Provide the (x, y) coordinate of the cell's center where the given text is located.  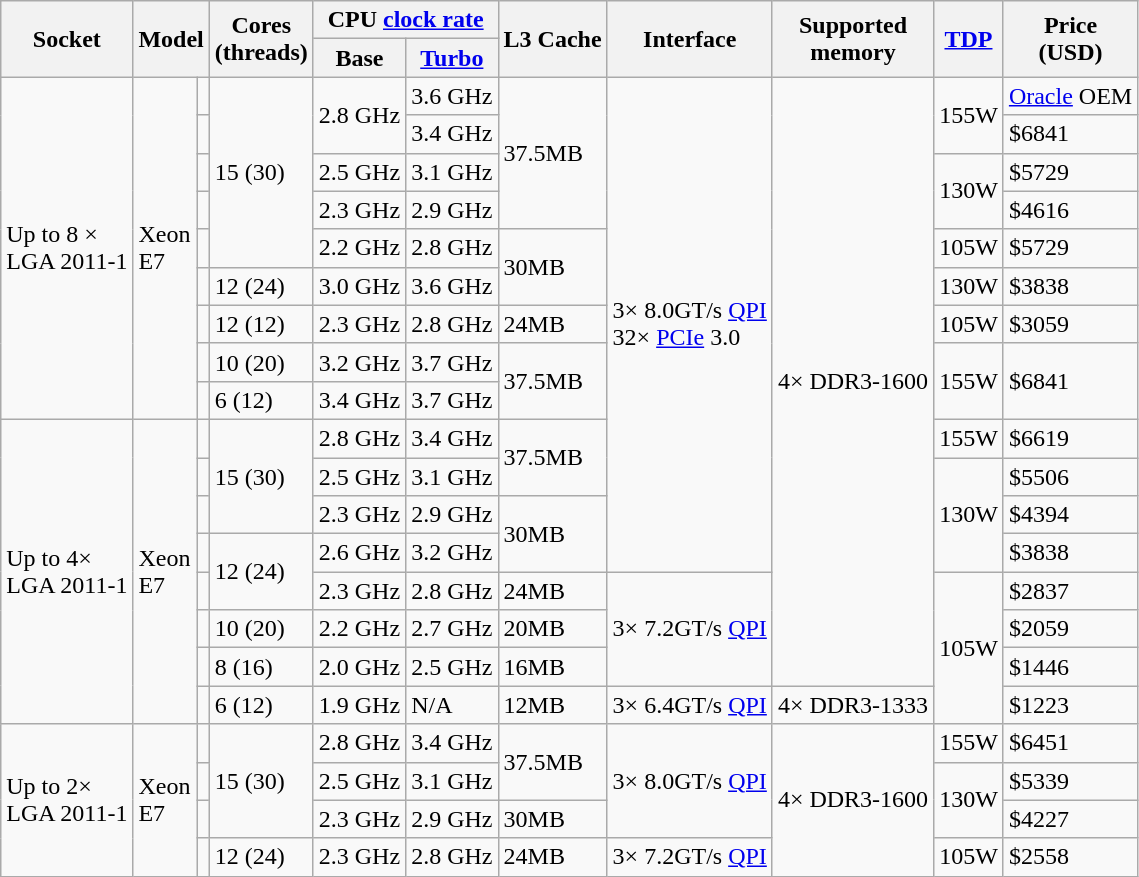
3× 8.0GT/s QPI (690, 781)
Oracle OEM (1070, 96)
Socket (67, 39)
L3 Cache (552, 39)
1.9 GHz (359, 705)
Price(USD) (1070, 39)
2.0 GHz (359, 667)
Turbo (452, 58)
$2558 (1070, 857)
3× 8.0GT/s QPI32× PCIe 3.0 (690, 324)
CPU clock rate (406, 20)
Up to 4×LGA 2011-1 (67, 571)
$2059 (1070, 629)
12 (12) (261, 324)
Up to 8 ×LGA 2011-1 (67, 248)
16MB (552, 667)
Cores(threads) (261, 39)
$4394 (1070, 515)
Model (171, 39)
3× 6.4GT/s QPI (690, 705)
$2837 (1070, 591)
3.0 GHz (359, 286)
$4227 (1070, 819)
$1446 (1070, 667)
2.6 GHz (359, 553)
$5339 (1070, 781)
12MB (552, 705)
$3059 (1070, 324)
20MB (552, 629)
Base (359, 58)
TDP (969, 39)
$1223 (1070, 705)
Supportedmemory (852, 39)
$4616 (1070, 210)
$6451 (1070, 743)
$5506 (1070, 477)
$6619 (1070, 438)
Interface (690, 39)
2.7 GHz (452, 629)
4× DDR3-1333 (852, 705)
8 (16) (261, 667)
N/A (452, 705)
Up to 2×LGA 2011-1 (67, 800)
